Output the (x, y) coordinate of the center of the cell containing the given text.  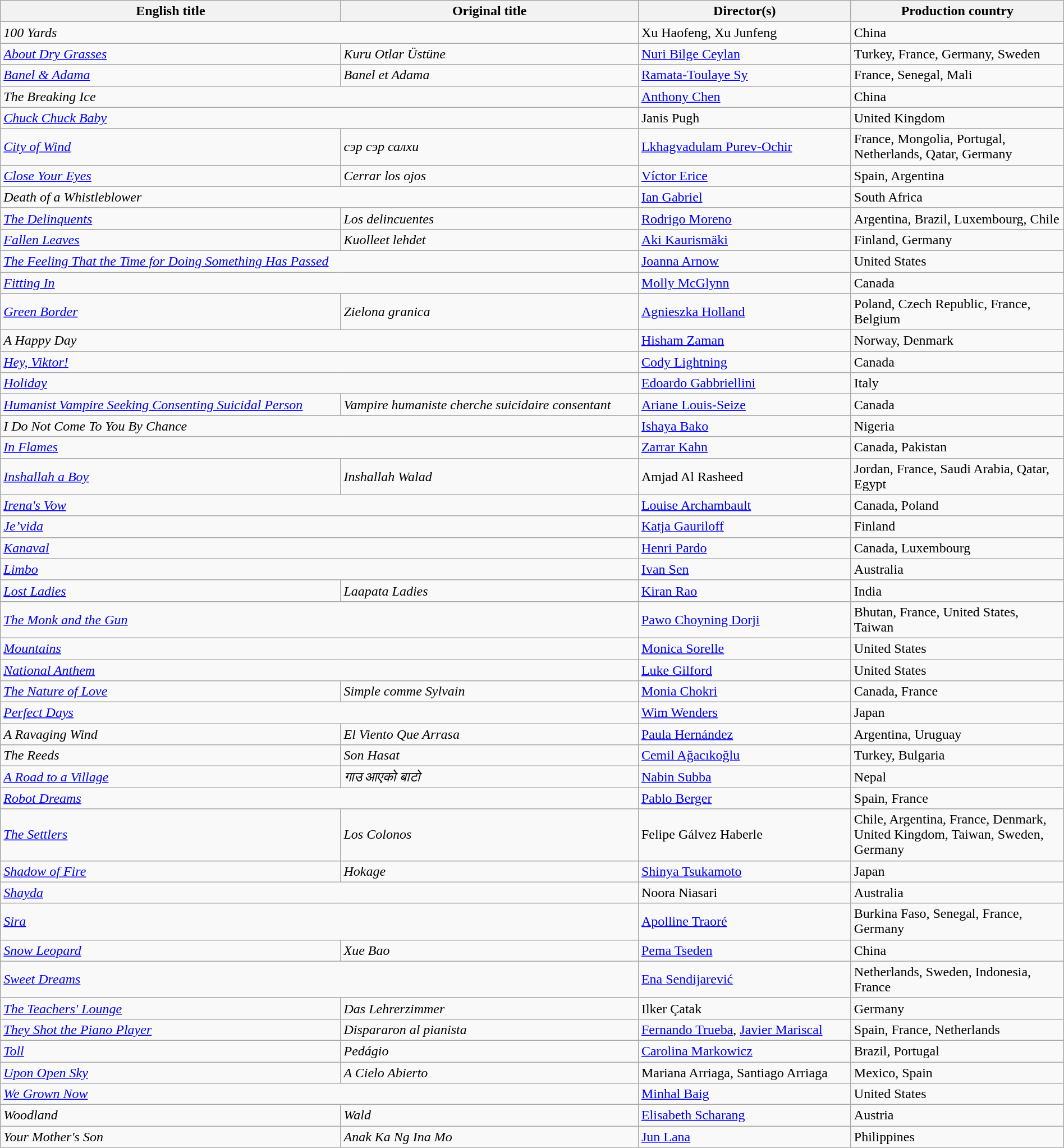
Ishaya Bako (744, 426)
Luke Gilford (744, 670)
National Anthem (320, 670)
Fernando Trueba, Javier Mariscal (744, 1030)
Wald (489, 1115)
Aki Kaurismäki (744, 240)
Janis Pugh (744, 118)
Chuck Chuck Baby (320, 118)
Fallen Leaves (171, 240)
Cerrar los ojos (489, 176)
Katja Gauriloff (744, 527)
France, Senegal, Mali (957, 75)
Zarrar Kahn (744, 447)
Argentina, Brazil, Luxembourg, Chile (957, 218)
Original title (489, 11)
Toll (171, 1051)
Death of a Whistleblower (320, 197)
Burkina Faso, Senegal, France, Germany (957, 922)
The Nature of Love (171, 692)
Netherlands, Sweden, Indonesia, France (957, 979)
Production country (957, 11)
Mexico, Spain (957, 1073)
Los Colonos (489, 835)
Spain, France (957, 798)
Pablo Berger (744, 798)
Green Border (171, 312)
Snow Leopard (171, 950)
The Monk and the Gun (320, 620)
Canada, France (957, 692)
A Road to a Village (171, 777)
сэр сэр салхи (489, 147)
Elisabeth Scharang (744, 1115)
Kuru Otlar Üstüne (489, 54)
India (957, 591)
Cody Lightning (744, 362)
Simple comme Sylvain (489, 692)
Canada, Luxembourg (957, 548)
Laapata Ladies (489, 591)
Limbo (320, 569)
Vampire humaniste cherche suicidaire consentant (489, 405)
Edoardo Gabbriellini (744, 383)
Wim Wenders (744, 713)
Canada, Pakistan (957, 447)
Canada, Poland (957, 505)
Mariana Arriaga, Santiago Arriaga (744, 1073)
Kanaval (320, 548)
Director(s) (744, 11)
Close Your Eyes (171, 176)
Hisham Zaman (744, 341)
Norway, Denmark (957, 341)
Hokage (489, 871)
Son Hasat (489, 756)
Spain, France, Netherlands (957, 1030)
Pawo Choyning Dorji (744, 620)
Inshallah Walad (489, 476)
The Delinquents (171, 218)
United Kingdom (957, 118)
Dispararon al pianista (489, 1030)
Nigeria (957, 426)
Pema Tseden (744, 950)
I Do Not Come To You By Chance (320, 426)
Anthony Chen (744, 97)
Xue Bao (489, 950)
Louise Archambault (744, 505)
Bhutan, France, United States, Taiwan (957, 620)
Ena Sendijarević (744, 979)
Anak Ka Ng Ina Mo (489, 1137)
Lkhagvadulam Purev-Ochir (744, 147)
City of Wind (171, 147)
Felipe Gálvez Haberle (744, 835)
Turkey, France, Germany, Sweden (957, 54)
Germany (957, 1008)
Turkey, Bulgaria (957, 756)
Argentina, Uruguay (957, 734)
Minhal Baig (744, 1094)
Nabin Subba (744, 777)
Mountains (320, 648)
A Happy Day (320, 341)
A Cielo Abierto (489, 1073)
Sweet Dreams (320, 979)
A Ravaging Wind (171, 734)
Kuolleet lehdet (489, 240)
Banel & Adama (171, 75)
Philippines (957, 1137)
Brazil, Portugal (957, 1051)
Jordan, France, Saudi Arabia, Qatar, Egypt (957, 476)
The Teachers' Lounge (171, 1008)
Chile, Argentina, France, Denmark, United Kingdom, Taiwan, Sweden, Germany (957, 835)
Je’vida (320, 527)
About Dry Grasses (171, 54)
Agnieszka Holland (744, 312)
Finland, Germany (957, 240)
El Viento Que Arrasa (489, 734)
Italy (957, 383)
Jun Lana (744, 1137)
The Feeling That the Time for Doing Something Has Passed (320, 261)
Shayda (320, 893)
Humanist Vampire Seeking Consenting Suicidal Person (171, 405)
Your Mother's Son (171, 1137)
We Grown Now (320, 1094)
Víctor Erice (744, 176)
Finland (957, 527)
Upon Open Sky (171, 1073)
Monia Chokri (744, 692)
Paula Hernández (744, 734)
Monica Sorelle (744, 648)
Fitting In (320, 282)
Carolina Markowicz (744, 1051)
Das Lehrerzimmer (489, 1008)
Hey, Viktor! (320, 362)
They Shot the Piano Player (171, 1030)
Irena's Vow (320, 505)
Kiran Rao (744, 591)
Los delincuentes (489, 218)
Lost Ladies (171, 591)
Nepal (957, 777)
Ilker Çatak (744, 1008)
100 Yards (320, 33)
Zielona granica (489, 312)
South Africa (957, 197)
The Reeds (171, 756)
Amjad Al Rasheed (744, 476)
Spain, Argentina (957, 176)
Banel et Adama (489, 75)
English title (171, 11)
Perfect Days (320, 713)
The Breaking Ice (320, 97)
In Flames (320, 447)
Ivan Sen (744, 569)
Cemil Ağacıkoğlu (744, 756)
Austria (957, 1115)
Apolline Traoré (744, 922)
Nuri Bilge Ceylan (744, 54)
Ariane Louis-Seize (744, 405)
Inshallah a Boy (171, 476)
Xu Haofeng, Xu Junfeng (744, 33)
Poland, Czech Republic, France, Belgium (957, 312)
Shinya Tsukamoto (744, 871)
Robot Dreams (320, 798)
गाउ आएको बाटो (489, 777)
Ramata-Toulaye Sy (744, 75)
Noora Niasari (744, 893)
The Settlers (171, 835)
Rodrigo Moreno (744, 218)
Holiday (320, 383)
Sira (320, 922)
Pedágio (489, 1051)
Ian Gabriel (744, 197)
France, Mongolia, Portugal, Netherlands, Qatar, Germany (957, 147)
Henri Pardo (744, 548)
Shadow of Fire (171, 871)
Molly McGlynn (744, 282)
Joanna Arnow (744, 261)
Woodland (171, 1115)
